Extract the [X, Y] coordinate from the center of the cell holding the provided text.  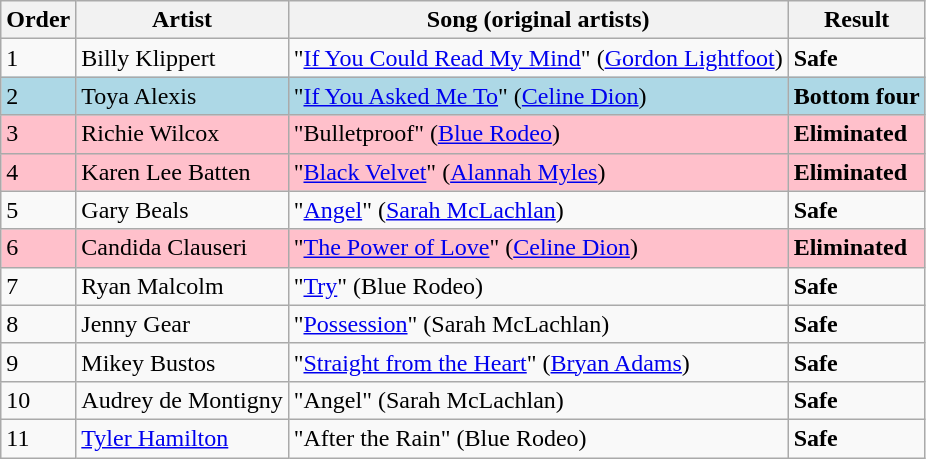
Result [856, 20]
"Bulletproof" (Blue Rodeo) [538, 134]
Ryan Malcolm [182, 286]
5 [38, 210]
Billy Klippert [182, 58]
"Try" (Blue Rodeo) [538, 286]
6 [38, 248]
Bottom four [856, 96]
Mikey Bustos [182, 362]
"After the Rain" (Blue Rodeo) [538, 438]
"The Power of Love" (Celine Dion) [538, 248]
Audrey de Montigny [182, 400]
Gary Beals [182, 210]
Richie Wilcox [182, 134]
"Possession" (Sarah McLachlan) [538, 324]
11 [38, 438]
1 [38, 58]
Toya Alexis [182, 96]
Candida Clauseri [182, 248]
4 [38, 172]
Order [38, 20]
Jenny Gear [182, 324]
Karen Lee Batten [182, 172]
3 [38, 134]
2 [38, 96]
"If You Asked Me To" (Celine Dion) [538, 96]
Tyler Hamilton [182, 438]
7 [38, 286]
"Black Velvet" (Alannah Myles) [538, 172]
"Straight from the Heart" (Bryan Adams) [538, 362]
Artist [182, 20]
8 [38, 324]
"If You Could Read My Mind" (Gordon Lightfoot) [538, 58]
10 [38, 400]
Song (original artists) [538, 20]
9 [38, 362]
